Locate the cell with the specified text and output its (X, Y) center coordinate. 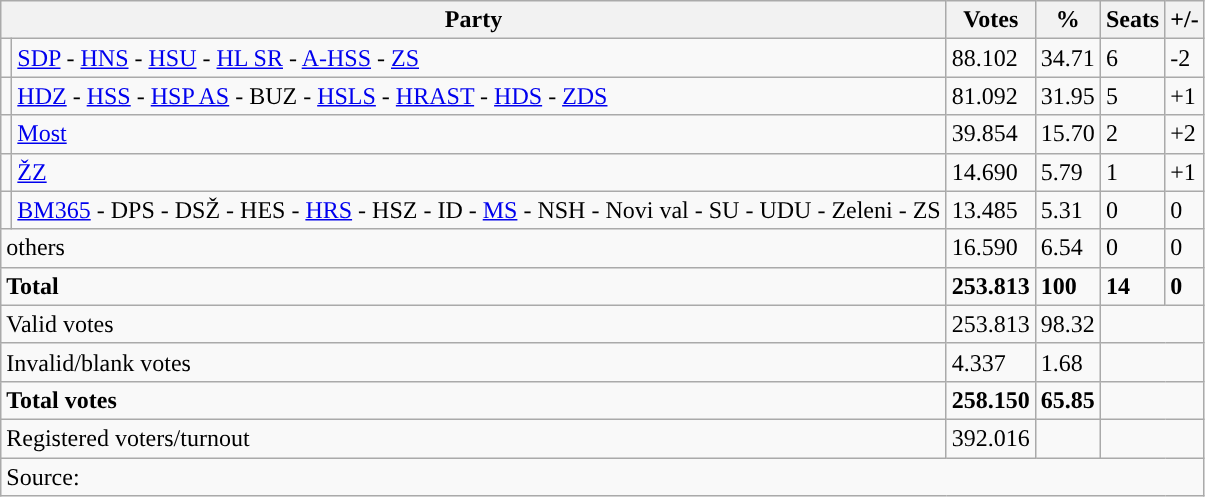
-2 (1184, 58)
1.68 (1068, 362)
258.150 (990, 400)
Seats (1132, 20)
100 (1068, 286)
14 (1132, 286)
98.32 (1068, 324)
2 (1132, 134)
SDP - HNS - HSU - HL SR - A-HSS - ZS (479, 58)
13.485 (990, 210)
15.70 (1068, 134)
Invalid/blank votes (474, 362)
1 (1132, 172)
81.092 (990, 96)
34.71 (1068, 58)
6 (1132, 58)
Valid votes (474, 324)
Total votes (474, 400)
others (474, 248)
HDZ - HSS - HSP AS - BUZ - HSLS - HRAST - HDS - ZDS (479, 96)
392.016 (990, 438)
6.54 (1068, 248)
% (1068, 20)
39.854 (990, 134)
Votes (990, 20)
65.85 (1068, 400)
4.337 (990, 362)
+/- (1184, 20)
Party (474, 20)
31.95 (1068, 96)
BM365 - DPS - DSŽ - HES - HRS - HSZ - ID - MS - NSH - Novi val - SU - UDU - Zeleni - ZS (479, 210)
Registered voters/turnout (474, 438)
14.690 (990, 172)
88.102 (990, 58)
Most (479, 134)
+2 (1184, 134)
Total (474, 286)
ŽZ (479, 172)
5.31 (1068, 210)
Source: (602, 477)
5.79 (1068, 172)
5 (1132, 96)
16.590 (990, 248)
